Return the [X, Y] coordinate for the center point of the cell that contains the specified text.  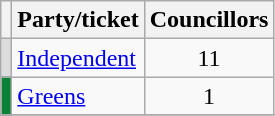
1 [209, 96]
11 [209, 58]
Independent [78, 58]
Greens [78, 96]
Party/ticket [78, 20]
Councillors [209, 20]
